Scan for the cell matching the given text and deliver its (X, Y) coordinate at center. 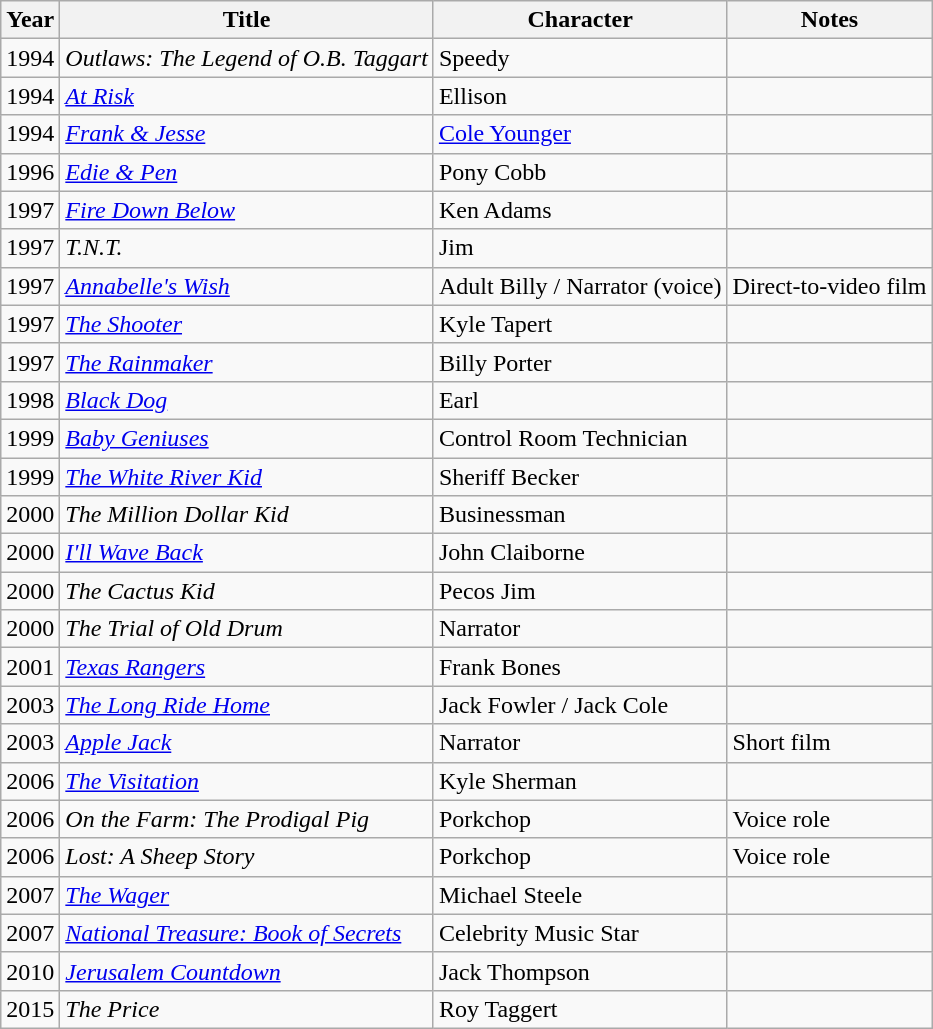
The White River Kid (247, 477)
Apple Jack (247, 743)
T.N.T. (247, 248)
Baby Geniuses (247, 438)
The Visitation (247, 781)
Michael Steele (580, 895)
Kyle Sherman (580, 781)
The Long Ride Home (247, 705)
2001 (30, 667)
Earl (580, 400)
Ellison (580, 96)
Pecos Jim (580, 591)
Outlaws: The Legend of O.B. Taggart (247, 58)
The Rainmaker (247, 362)
Kyle Tapert (580, 324)
Short film (830, 743)
Jerusalem Countdown (247, 971)
Title (247, 20)
The Shooter (247, 324)
I'll Wave Back (247, 553)
The Trial of Old Drum (247, 629)
The Wager (247, 895)
Control Room Technician (580, 438)
The Cactus Kid (247, 591)
Direct-to-video film (830, 286)
Annabelle's Wish (247, 286)
Lost: A Sheep Story (247, 857)
Frank Bones (580, 667)
Jack Fowler / Jack Cole (580, 705)
Celebrity Music Star (580, 933)
Jack Thompson (580, 971)
Character (580, 20)
Jim (580, 248)
Billy Porter (580, 362)
On the Farm: The Prodigal Pig (247, 819)
Roy Taggert (580, 1009)
Edie & Pen (247, 172)
Ken Adams (580, 210)
The Price (247, 1009)
John Claiborne (580, 553)
1998 (30, 400)
National Treasure: Book of Secrets (247, 933)
At Risk (247, 96)
Pony Cobb (580, 172)
Speedy (580, 58)
Texas Rangers (247, 667)
2010 (30, 971)
Adult Billy / Narrator (voice) (580, 286)
Year (30, 20)
Sheriff Becker (580, 477)
Cole Younger (580, 134)
Black Dog (247, 400)
The Million Dollar Kid (247, 515)
Fire Down Below (247, 210)
1996 (30, 172)
Businessman (580, 515)
Frank & Jesse (247, 134)
Notes (830, 20)
2015 (30, 1009)
